Capture the cell that displays the provided text and extract its (X, Y) central coordinate. 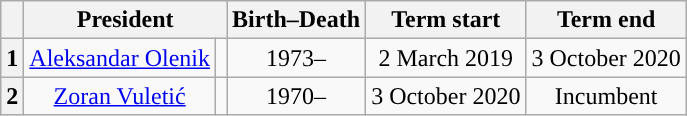
Term start (446, 20)
Aleksandar Olenik (120, 58)
Term end (606, 20)
Zoran Vuletić (120, 96)
2 March 2019 (446, 58)
President (126, 20)
1 (12, 58)
2 (12, 96)
1973– (296, 58)
Incumbent (606, 96)
1970– (296, 96)
Birth–Death (296, 20)
